Search for the cell housing the specified text and yield its [X, Y] center coordinate. 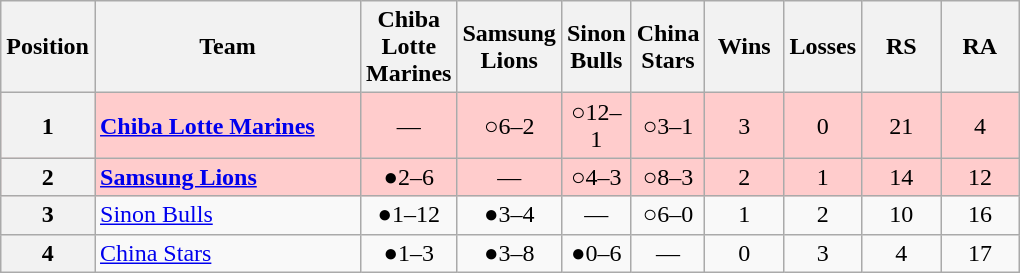
●1–3 [409, 253]
●3–4 [509, 215]
12 [980, 177]
16 [980, 215]
●2–6 [409, 177]
○4–3 [596, 177]
Team [227, 47]
21 [902, 126]
RA [980, 47]
○8–3 [668, 177]
Wins [744, 47]
14 [902, 177]
○6–2 [509, 126]
17 [980, 253]
●1–12 [409, 215]
○12–1 [596, 126]
10 [902, 215]
○6–0 [668, 215]
RS [902, 47]
●3–8 [509, 253]
○3–1 [668, 126]
Position [48, 47]
Losses [822, 47]
●0–6 [596, 253]
